Locate the cell with the specified text and output its (X, Y) center coordinate. 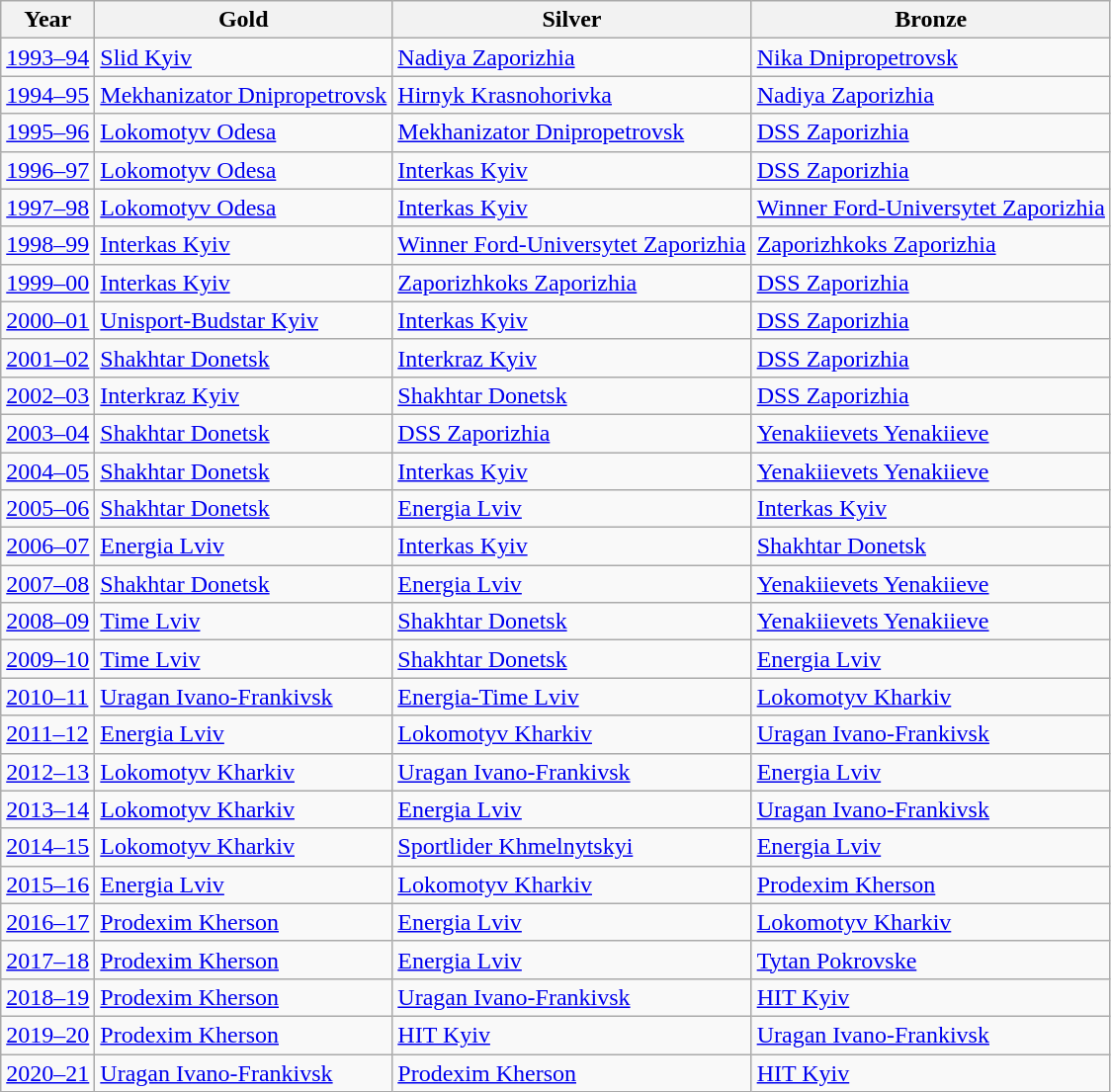
Energia-Time Lviv (571, 697)
2004–05 (47, 471)
1996–97 (47, 170)
1993–94 (47, 57)
Sportlider Khmelnytskyi (571, 847)
1994–95 (47, 95)
2001–02 (47, 358)
2007–08 (47, 584)
2000–01 (47, 320)
2010–11 (47, 697)
2008–09 (47, 622)
2015–16 (47, 884)
2012–13 (47, 772)
2005–06 (47, 509)
2009–10 (47, 659)
2018–19 (47, 997)
Slid Kyiv (243, 57)
2014–15 (47, 847)
2016–17 (47, 922)
Year (47, 20)
2006–07 (47, 546)
2020–21 (47, 1072)
Gold (243, 20)
1998–99 (47, 245)
2011–12 (47, 734)
2013–14 (47, 809)
2003–04 (47, 433)
1997–98 (47, 208)
1995–96 (47, 132)
2002–03 (47, 395)
Tytan Pokrovske (931, 960)
1999–00 (47, 283)
2019–20 (47, 1035)
Nika Dnipropetrovsk (931, 57)
Bronze (931, 20)
Hirnyk Krasnohorivka (571, 95)
Unisport-Budstar Kyiv (243, 320)
2017–18 (47, 960)
Silver (571, 20)
